Locate the cell with the specified text and output its [X, Y] center coordinate. 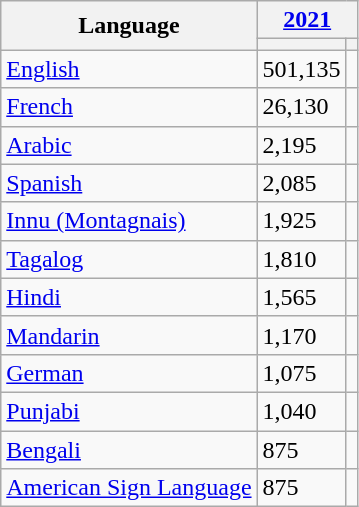
Arabic [129, 145]
English [129, 69]
2,195 [302, 145]
German [129, 373]
Tagalog [129, 259]
Mandarin [129, 335]
501,135 [302, 69]
French [129, 107]
Hindi [129, 297]
1,810 [302, 259]
1,075 [302, 373]
1,170 [302, 335]
Spanish [129, 183]
Bengali [129, 449]
1,040 [302, 411]
1,925 [302, 221]
American Sign Language [129, 488]
2,085 [302, 183]
1,565 [302, 297]
2021 [307, 20]
Innu (Montagnais) [129, 221]
Punjabi [129, 411]
26,130 [302, 107]
Language [129, 26]
